Search for the cell housing the specified text and yield its [x, y] center coordinate. 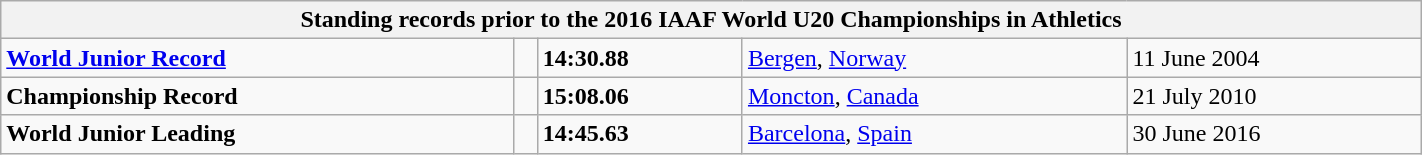
Bergen, Norway [934, 58]
World Junior Record [258, 58]
14:30.88 [640, 58]
Standing records prior to the 2016 IAAF World U20 Championships in Athletics [711, 20]
11 June 2004 [1274, 58]
Championship Record [258, 96]
Barcelona, Spain [934, 134]
30 June 2016 [1274, 134]
15:08.06 [640, 96]
21 July 2010 [1274, 96]
Moncton, Canada [934, 96]
World Junior Leading [258, 134]
14:45.63 [640, 134]
